Find where the given text appears and provide that cell's center as [X, Y] coordinate. 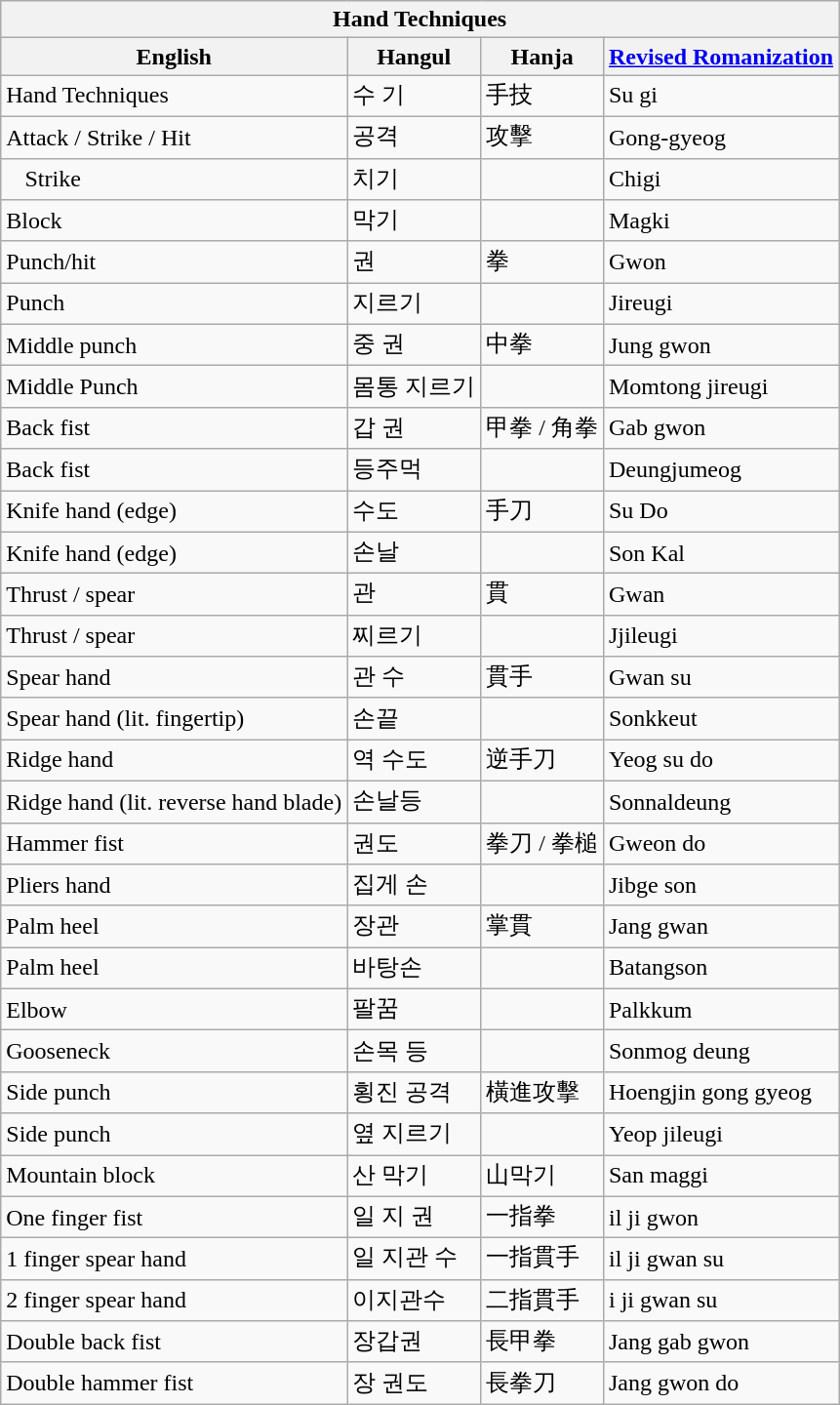
Sonkkeut [720, 718]
Attack / Strike / Hit [174, 137]
Jung gwon [720, 345]
2 finger spear hand [174, 1300]
손목 등 [414, 1052]
Magki [720, 221]
橫進攻擊 [542, 1093]
Jang gwon do [720, 1384]
찌르기 [414, 636]
Su Do [720, 511]
Strike [174, 180]
San maggi [720, 1177]
Punch/hit [174, 261]
拳刀 / 拳槌 [542, 843]
Jang gab gwon [720, 1343]
Palkkum [720, 1009]
일 지관 수 [414, 1259]
Gwan [720, 595]
옆 지르기 [414, 1134]
長甲拳 [542, 1343]
Block [174, 221]
貫 [542, 595]
갑 권 [414, 427]
Jibge son [720, 886]
횡진 공격 [414, 1093]
Hangul [414, 57]
長拳刀 [542, 1384]
집게 손 [414, 886]
Double back fist [174, 1343]
Ridge hand (lit. reverse hand blade) [174, 802]
장 권도 [414, 1384]
1 finger spear hand [174, 1259]
일 지 권 [414, 1218]
이지관수 [414, 1300]
一指拳 [542, 1218]
공격 [414, 137]
수도 [414, 511]
Chigi [720, 180]
手技 [542, 96]
중 권 [414, 345]
掌貫 [542, 927]
Yeop jileugi [720, 1134]
Jang gwan [720, 927]
il ji gwan su [720, 1259]
Jjileugi [720, 636]
팔꿈 [414, 1009]
Jireugi [720, 304]
막기 [414, 221]
역 수도 [414, 761]
Gooseneck [174, 1052]
Hoengjin gong gyeog [720, 1093]
권 [414, 261]
등주먹 [414, 470]
관 수 [414, 677]
山막기 [542, 1177]
손날 [414, 552]
몸통 지르기 [414, 386]
Hanja [542, 57]
Gwan su [720, 677]
권도 [414, 843]
Spear hand (lit. fingertip) [174, 718]
Sonmog deung [720, 1052]
貫手 [542, 677]
Sonnaldeung [720, 802]
二指貫手 [542, 1300]
Elbow [174, 1009]
攻擊 [542, 137]
수 기 [414, 96]
English [174, 57]
Momtong jireugi [720, 386]
逆手刀 [542, 761]
장갑권 [414, 1343]
Hammer fist [174, 843]
Ridge hand [174, 761]
i ji gwan su [720, 1300]
산 막기 [414, 1177]
장관 [414, 927]
Gweon do [720, 843]
관 [414, 595]
바탕손 [414, 968]
Spear hand [174, 677]
拳 [542, 261]
Su gi [720, 96]
Batangson [720, 968]
一指貫手 [542, 1259]
Double hammer fist [174, 1384]
il ji gwon [720, 1218]
Punch [174, 304]
One finger fist [174, 1218]
手刀 [542, 511]
Middle punch [174, 345]
치기 [414, 180]
손날등 [414, 802]
Son Kal [720, 552]
Gab gwon [720, 427]
Revised Romanization [720, 57]
Middle Punch [174, 386]
Yeog su do [720, 761]
지르기 [414, 304]
Gwon [720, 261]
손끝 [414, 718]
甲拳 / 角拳 [542, 427]
Pliers hand [174, 886]
Gong-gyeog [720, 137]
Mountain block [174, 1177]
中拳 [542, 345]
Deungjumeog [720, 470]
